Find where the given text appears and provide that cell's center as [X, Y] coordinate. 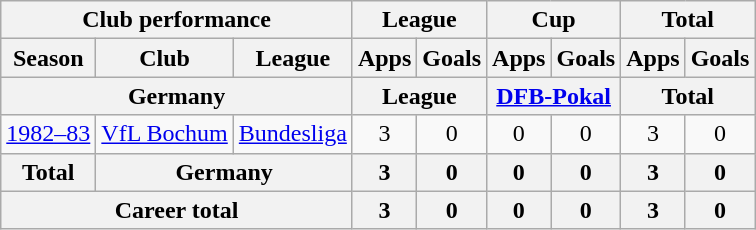
Cup [554, 20]
Season [48, 58]
Career total [177, 210]
Bundesliga [292, 134]
Club performance [177, 20]
VfL Bochum [164, 134]
Club [164, 58]
1982–83 [48, 134]
DFB-Pokal [554, 96]
